Extract the [x, y] coordinate from the center of the cell holding the provided text.  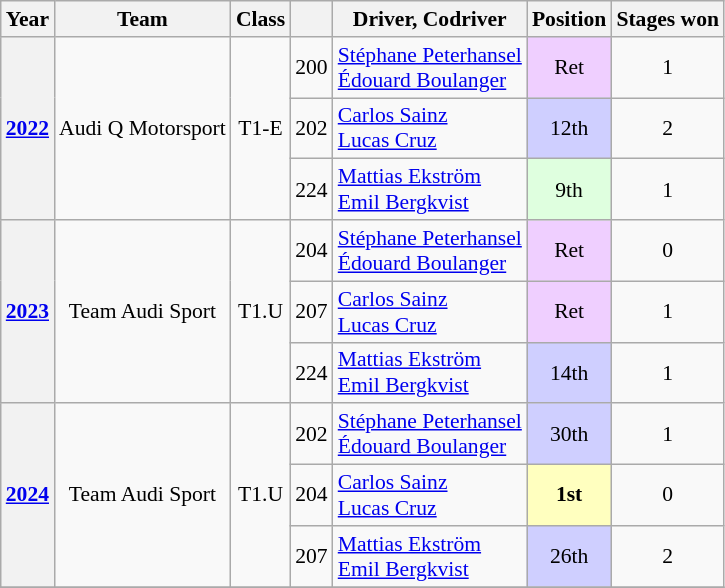
9th [569, 190]
T1-E [260, 128]
Year [28, 19]
12th [569, 128]
Position [569, 19]
Driver, Codriver [430, 19]
26th [569, 556]
Stages won [668, 19]
Class [260, 19]
Audi Q Motorsport [142, 128]
30th [569, 434]
2024 [28, 496]
2022 [28, 128]
14th [569, 372]
1st [569, 496]
Team [142, 19]
200 [312, 68]
2023 [28, 312]
